Identify which cell holds the provided text, then report its (x, y) central coordinate. 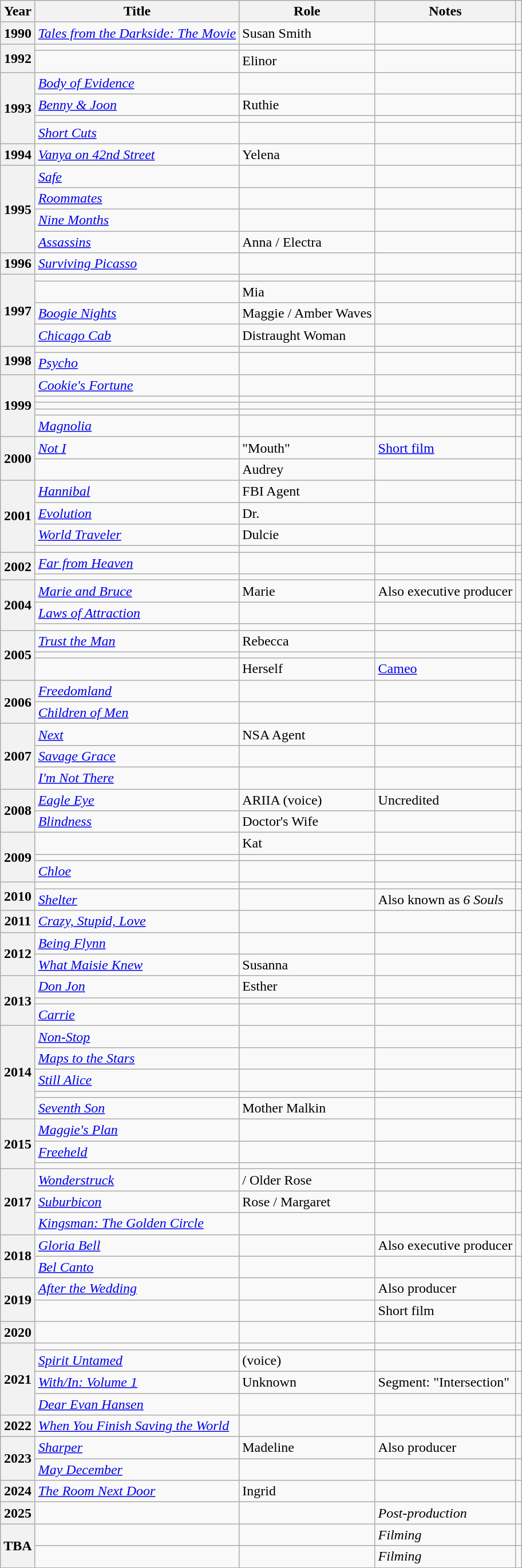
2025 (18, 1513)
Title (137, 11)
Dear Evan Hansen (137, 1404)
Doctor's Wife (307, 822)
2019 (18, 1300)
Maggie / Amber Waves (307, 314)
"Mouth" (307, 448)
Bel Canto (137, 1267)
2024 (18, 1491)
Roommates (137, 198)
2011 (18, 921)
Rebecca (307, 641)
Kat (307, 844)
1993 (18, 108)
Madeline (307, 1448)
Non-Stop (137, 1036)
1999 (18, 405)
Chloe (137, 872)
2018 (18, 1256)
1995 (18, 209)
Elinor (307, 61)
Carrie (137, 1015)
Maps to the Stars (137, 1058)
2007 (18, 756)
ARIIA (voice) (307, 799)
Post-production (445, 1513)
1994 (18, 155)
2006 (18, 702)
2017 (18, 1202)
Audrey (307, 469)
Segment: "Intersection" (445, 1382)
Shelter (137, 900)
Next (137, 734)
2022 (18, 1426)
2004 (18, 605)
2014 (18, 1072)
Cameo (445, 669)
Evolution (137, 513)
1996 (18, 264)
Savage Grace (137, 756)
Chicago Cab (137, 335)
FBI Agent (307, 491)
NSA Agent (307, 734)
2009 (18, 857)
Benny & Joon (137, 105)
1997 (18, 310)
Yelena (307, 155)
2010 (18, 896)
Not I (137, 448)
Freeheld (137, 1152)
Esther (307, 987)
The Room Next Door (137, 1491)
I'm Not There (137, 778)
Unknown (307, 1382)
Herself (307, 669)
Surviving Picasso (137, 264)
Being Flynn (137, 943)
Children of Men (137, 712)
Suburbicon (137, 1202)
/ Older Rose (307, 1180)
Susan Smith (307, 33)
Susanna (307, 965)
2005 (18, 655)
1992 (18, 58)
Cookie's Fortune (137, 385)
Distraught Woman (307, 335)
Gloria Bell (137, 1245)
2000 (18, 458)
Also known as 6 Souls (445, 900)
Seventh Son (137, 1108)
Ingrid (307, 1491)
Trust the Man (137, 641)
Nine Months (137, 220)
Mother Malkin (307, 1108)
Mia (307, 292)
1990 (18, 33)
Magnolia (137, 426)
Year (18, 11)
2020 (18, 1332)
2001 (18, 516)
TBA (18, 1546)
Sharper (137, 1448)
Safe (137, 176)
Blindness (137, 822)
2012 (18, 954)
Uncredited (445, 799)
After the Wedding (137, 1289)
Kingsman: The Golden Circle (137, 1223)
Ruthie (307, 105)
Freedomland (137, 691)
Anna / Electra (307, 242)
Far from Heaven (137, 563)
Marie (307, 591)
Dulcie (307, 535)
Wonderstruck (137, 1180)
Assassins (137, 242)
(voice) (307, 1360)
Rose / Margaret (307, 1202)
2015 (18, 1145)
2021 (18, 1379)
Laws of Attraction (137, 613)
World Traveler (137, 535)
Dr. (307, 513)
With/In: Volume 1 (137, 1382)
2002 (18, 567)
1998 (18, 361)
Boogie Nights (137, 314)
Eagle Eye (137, 799)
Notes (445, 11)
Vanya on 42nd Street (137, 155)
2023 (18, 1459)
Body of Evidence (137, 83)
2013 (18, 1000)
Maggie's Plan (137, 1130)
Crazy, Stupid, Love (137, 921)
Tales from the Darkside: The Movie (137, 33)
What Maisie Knew (137, 965)
Hannibal (137, 491)
Marie and Bruce (137, 591)
May December (137, 1470)
2008 (18, 810)
Don Jon (137, 987)
Psycho (137, 363)
Role (307, 11)
Short Cuts (137, 133)
Spirit Untamed (137, 1360)
Still Alice (137, 1080)
When You Finish Saving the World (137, 1426)
